Capture the cell that displays the provided text and extract its (x, y) central coordinate. 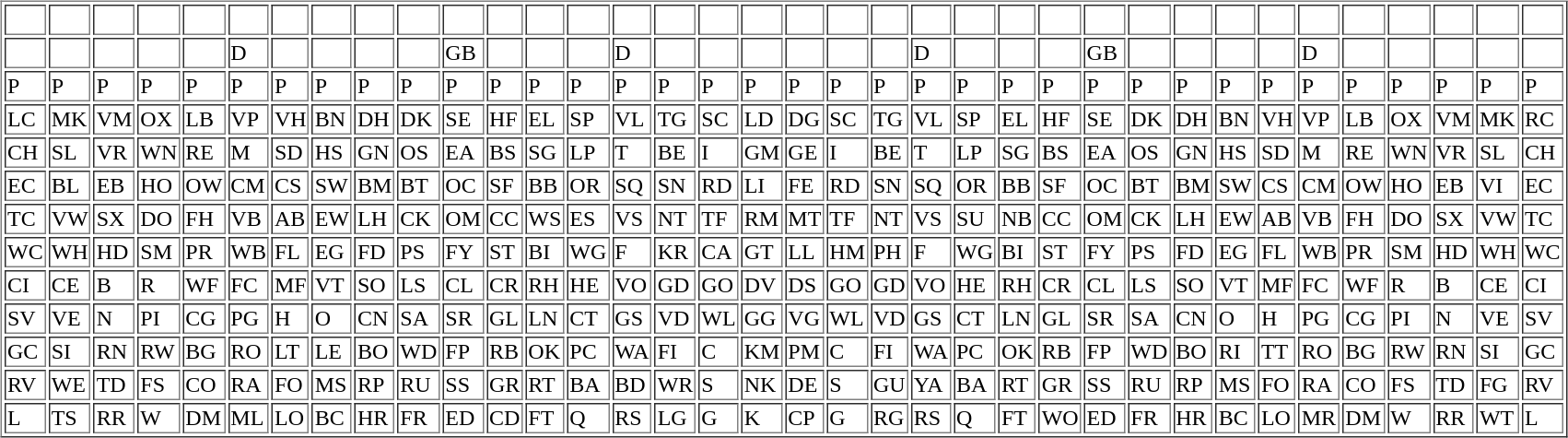
TT (1277, 352)
DG (804, 120)
WR (676, 385)
RI (1236, 352)
CA (719, 253)
PH (890, 253)
LD (763, 120)
GT (763, 253)
LT (291, 352)
FG (1498, 385)
RM (763, 219)
PM (804, 352)
VG (804, 319)
MT (804, 219)
RC (1542, 120)
SU (975, 219)
GG (763, 319)
BL (70, 186)
KR (676, 253)
NK (763, 385)
CP (804, 419)
TS (70, 419)
KM (763, 352)
WE (70, 385)
K (763, 419)
GM (763, 153)
GU (890, 385)
MR (1319, 419)
VI (1498, 186)
WO (1060, 419)
WS (544, 219)
LG (676, 419)
BD (632, 385)
LE (332, 352)
WT (1498, 419)
CD (505, 419)
ML (249, 419)
GE (804, 153)
YA (930, 385)
NB (1017, 219)
ES (588, 219)
FE (804, 186)
LI (763, 186)
LL (804, 253)
RG (890, 419)
DE (804, 385)
DV (763, 286)
DS (804, 286)
LC (26, 120)
HM (848, 253)
